Extract the [x, y] coordinate from the center of the cell holding the provided text.  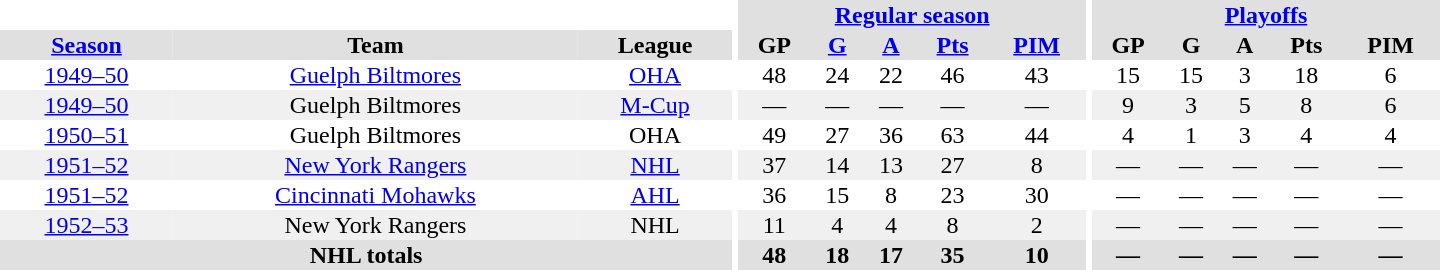
AHL [655, 195]
M-Cup [655, 105]
1 [1191, 135]
23 [953, 195]
22 [891, 75]
24 [837, 75]
11 [774, 225]
10 [1036, 255]
Regular season [912, 15]
17 [891, 255]
63 [953, 135]
35 [953, 255]
1952–53 [86, 225]
44 [1036, 135]
30 [1036, 195]
Season [86, 45]
49 [774, 135]
League [655, 45]
2 [1036, 225]
37 [774, 165]
1950–51 [86, 135]
Playoffs [1266, 15]
NHL totals [366, 255]
43 [1036, 75]
Team [376, 45]
Cincinnati Mohawks [376, 195]
46 [953, 75]
14 [837, 165]
9 [1128, 105]
13 [891, 165]
5 [1245, 105]
